Output the [x, y] coordinate of the center of the cell containing the given text.  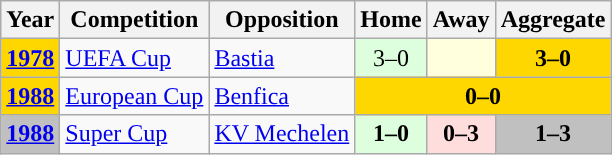
1–3 [553, 134]
Home [391, 20]
0–3 [461, 134]
1–0 [391, 134]
0–0 [483, 96]
Opposition [282, 20]
Competition [134, 20]
1978 [30, 58]
Aggregate [553, 20]
Bastia [282, 58]
Benfica [282, 96]
Away [461, 20]
Year [30, 20]
KV Mechelen [282, 134]
UEFA Cup [134, 58]
Super Cup [134, 134]
European Cup [134, 96]
